Provide the (x, y) coordinate of the cell's center where the given text is located.  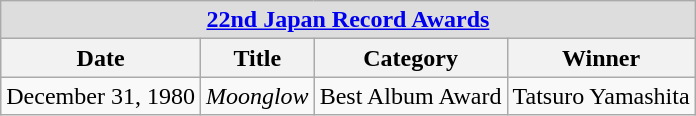
Title (257, 58)
Category (410, 58)
Tatsuro Yamashita (601, 96)
Best Album Award (410, 96)
Moonglow (257, 96)
Winner (601, 58)
Date (101, 58)
22nd Japan Record Awards (348, 20)
December 31, 1980 (101, 96)
